Scan for the cell matching the given text and deliver its (x, y) coordinate at center. 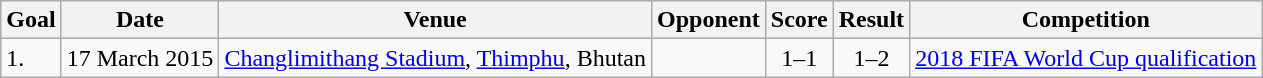
Result (871, 20)
17 March 2015 (140, 58)
1–1 (799, 58)
1. (31, 58)
Score (799, 20)
Date (140, 20)
Competition (1086, 20)
2018 FIFA World Cup qualification (1086, 58)
Opponent (708, 20)
Changlimithang Stadium, Thimphu, Bhutan (436, 58)
1–2 (871, 58)
Venue (436, 20)
Goal (31, 20)
